Detect which cell encompasses the target text, then output its [x, y] center coordinate. 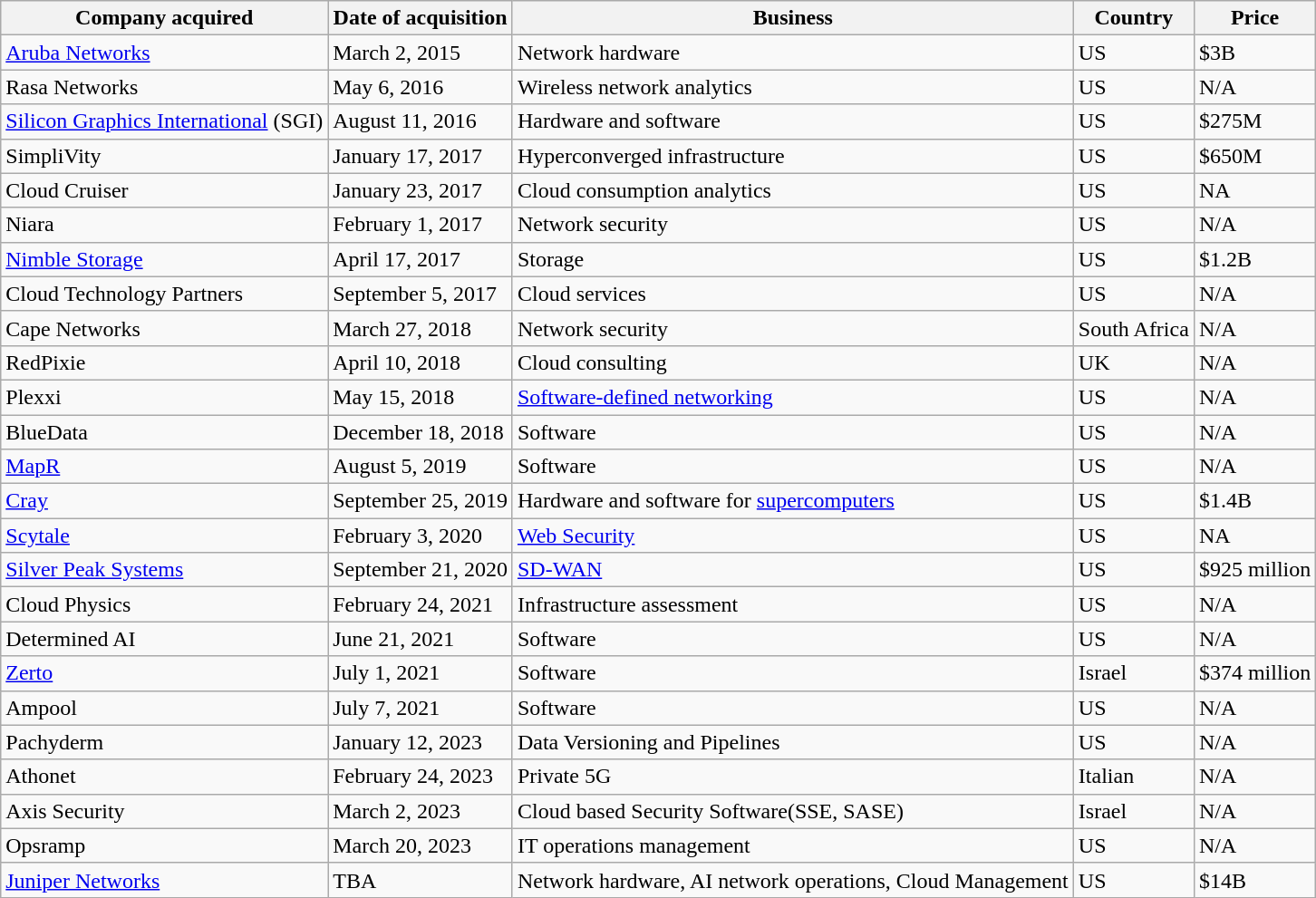
Cloud consumption analytics [792, 190]
$3B [1254, 53]
MapR [165, 467]
August 11, 2016 [421, 121]
Athonet [165, 777]
$374 million [1254, 673]
BlueData [165, 432]
South Africa [1133, 328]
February 3, 2020 [421, 536]
SD-WAN [792, 570]
$650M [1254, 156]
Company acquired [165, 18]
$1.4B [1254, 501]
Price [1254, 18]
$925 million [1254, 570]
Cloud Physics [165, 604]
September 5, 2017 [421, 294]
Silicon Graphics International (SGI) [165, 121]
Wireless network analytics [792, 87]
Business [792, 18]
Data Versioning and Pipelines [792, 742]
Storage [792, 259]
August 5, 2019 [421, 467]
Date of acquisition [421, 18]
Hyperconverged infrastructure [792, 156]
January 23, 2017 [421, 190]
Cloud based Security Software(SSE, SASE) [792, 811]
Determined AI [165, 639]
September 25, 2019 [421, 501]
January 12, 2023 [421, 742]
July 1, 2021 [421, 673]
Hardware and software [792, 121]
Pachyderm [165, 742]
Italian [1133, 777]
Software-defined networking [792, 397]
April 10, 2018 [421, 362]
March 2, 2015 [421, 53]
Scytale [165, 536]
Rasa Networks [165, 87]
December 18, 2018 [421, 432]
Cloud consulting [792, 362]
September 21, 2020 [421, 570]
TBA [421, 880]
February 24, 2021 [421, 604]
Niara [165, 225]
UK [1133, 362]
Zerto [165, 673]
Juniper Networks [165, 880]
July 7, 2021 [421, 708]
Axis Security [165, 811]
Web Security [792, 536]
Cloud Technology Partners [165, 294]
Cray [165, 501]
June 21, 2021 [421, 639]
March 27, 2018 [421, 328]
Silver Peak Systems [165, 570]
$275M [1254, 121]
February 1, 2017 [421, 225]
Cloud Cruiser [165, 190]
Private 5G [792, 777]
$14B [1254, 880]
Opsramp [165, 845]
January 17, 2017 [421, 156]
Infrastructure assessment [792, 604]
Country [1133, 18]
SimpliVity [165, 156]
March 20, 2023 [421, 845]
February 24, 2023 [421, 777]
May 15, 2018 [421, 397]
Hardware and software for supercomputers [792, 501]
RedPixie [165, 362]
March 2, 2023 [421, 811]
Cloud services [792, 294]
Ampool [165, 708]
Cape Networks [165, 328]
$1.2B [1254, 259]
IT operations management [792, 845]
Network hardware, AI network operations, Cloud Management [792, 880]
Aruba Networks [165, 53]
Plexxi [165, 397]
Nimble Storage [165, 259]
Network hardware [792, 53]
April 17, 2017 [421, 259]
May 6, 2016 [421, 87]
